Extract the [X, Y] coordinate from the center of the cell holding the provided text.  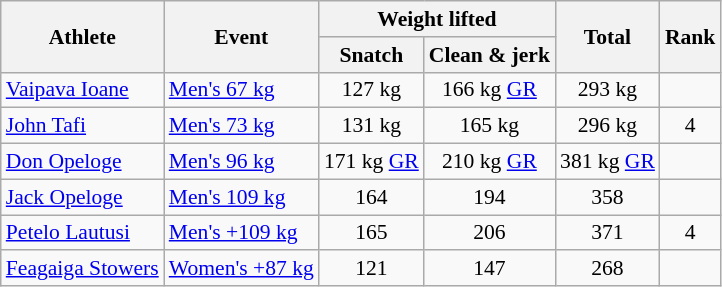
Vaipava Ioane [82, 90]
371 [608, 233]
Women's +87 kg [242, 269]
296 kg [608, 126]
Total [608, 36]
293 kg [608, 90]
381 kg GR [608, 162]
206 [490, 233]
165 kg [490, 126]
121 [372, 269]
Men's 67 kg [242, 90]
194 [490, 197]
Don Opeloge [82, 162]
147 [490, 269]
165 [372, 233]
164 [372, 197]
Men's 109 kg [242, 197]
Event [242, 36]
166 kg GR [490, 90]
Men's 96 kg [242, 162]
131 kg [372, 126]
127 kg [372, 90]
Athlete [82, 36]
Jack Opeloge [82, 197]
Weight lifted [437, 19]
Clean & jerk [490, 55]
Feagaiga Stowers [82, 269]
Men's +109 kg [242, 233]
210 kg GR [490, 162]
268 [608, 269]
Snatch [372, 55]
John Tafi [82, 126]
Petelo Lautusi [82, 233]
358 [608, 197]
Rank [690, 36]
171 kg GR [372, 162]
Men's 73 kg [242, 126]
